Provide the [X, Y] coordinate of the cell's center where the given text is located.  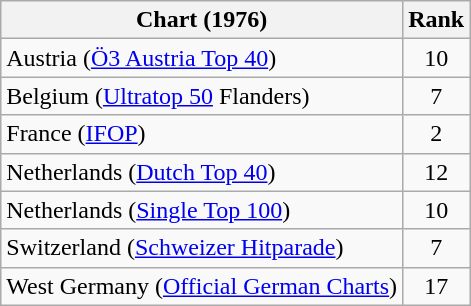
Chart (1976) [202, 20]
Belgium (Ultratop 50 Flanders) [202, 96]
Switzerland (Schweizer Hitparade) [202, 248]
2 [436, 134]
France (IFOP) [202, 134]
Netherlands (Single Top 100) [202, 210]
Austria (Ö3 Austria Top 40) [202, 58]
West Germany (Official German Charts) [202, 286]
12 [436, 172]
Rank [436, 20]
Netherlands (Dutch Top 40) [202, 172]
17 [436, 286]
